Detect which cell encompasses the target text, then output its (x, y) center coordinate. 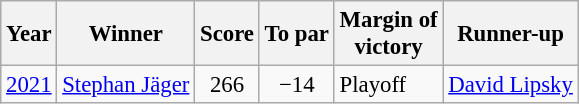
To par (296, 34)
Stephan Jäger (126, 85)
266 (228, 85)
2021 (29, 85)
Year (29, 34)
Score (228, 34)
Playoff (388, 85)
Margin ofvictory (388, 34)
−14 (296, 85)
Winner (126, 34)
David Lipsky (510, 85)
Runner-up (510, 34)
